Return the (X, Y) coordinate for the center point of the cell that contains the specified text.  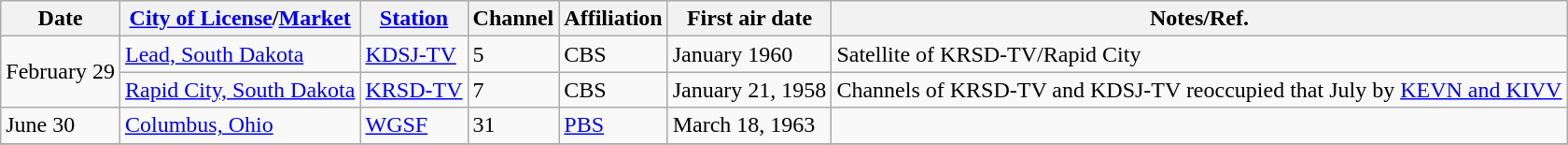
Channel (513, 19)
Lead, South Dakota (240, 54)
5 (513, 54)
WGSF (414, 125)
March 18, 1963 (749, 125)
January 21, 1958 (749, 90)
Columbus, Ohio (240, 125)
Channels of KRSD-TV and KDSJ-TV reoccupied that July by KEVN and KIVV (1199, 90)
PBS (613, 125)
Rapid City, South Dakota (240, 90)
First air date (749, 19)
KDSJ-TV (414, 54)
Notes/Ref. (1199, 19)
City of License/Market (240, 19)
Affiliation (613, 19)
February 29 (61, 72)
Satellite of KRSD-TV/Rapid City (1199, 54)
Date (61, 19)
31 (513, 125)
June 30 (61, 125)
KRSD-TV (414, 90)
7 (513, 90)
Station (414, 19)
January 1960 (749, 54)
